Return the [X, Y] coordinate for the center point of the cell that contains the specified text.  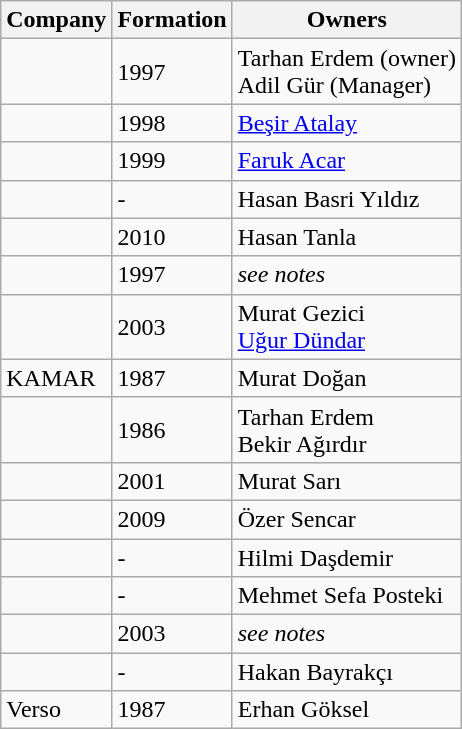
Murat Sarı [346, 481]
Beşir Atalay [346, 123]
Mehmet Sefa Posteki [346, 596]
2010 [172, 237]
Tarhan Erdem (owner)Adil Gür (Manager) [346, 72]
Hilmi Daşdemir [346, 557]
Hakan Bayrakçı [346, 672]
Murat GeziciUğur Dündar [346, 326]
Erhan Göksel [346, 710]
Hasan Tanla [346, 237]
Verso [56, 710]
KAMAR [56, 378]
Owners [346, 20]
1999 [172, 161]
1998 [172, 123]
Özer Sencar [346, 519]
Hasan Basri Yıldız [346, 199]
Faruk Acar [346, 161]
Company [56, 20]
Tarhan ΕrdemBekir Ağırdır [346, 430]
1986 [172, 430]
Murat Doğan [346, 378]
Formation [172, 20]
2001 [172, 481]
2009 [172, 519]
